Detect which cell encompasses the target text, then output its (X, Y) center coordinate. 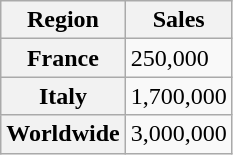
Italy (63, 96)
Region (63, 20)
Sales (178, 20)
250,000 (178, 58)
3,000,000 (178, 134)
France (63, 58)
Worldwide (63, 134)
1,700,000 (178, 96)
